Provide the [X, Y] coordinate of the cell's center where the given text is located.  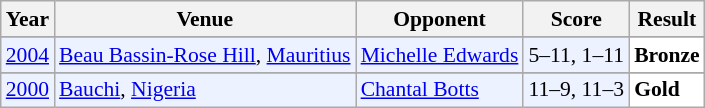
Year [28, 19]
Bronze [667, 55]
Gold [667, 90]
Bauchi, Nigeria [205, 90]
Beau Bassin-Rose Hill, Mauritius [205, 55]
Michelle Edwards [440, 55]
Result [667, 19]
11–9, 11–3 [576, 90]
Venue [205, 19]
5–11, 1–11 [576, 55]
2000 [28, 90]
Chantal Botts [440, 90]
Opponent [440, 19]
Score [576, 19]
2004 [28, 55]
